Output the (x, y) coordinate of the center of the cell containing the given text.  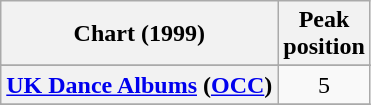
UK Dance Albums (OCC) (140, 85)
Peakposition (324, 34)
Chart (1999) (140, 34)
5 (324, 85)
